Pinpoint the cell where the given text exists, returning its (x, y) midpoint coordinate. 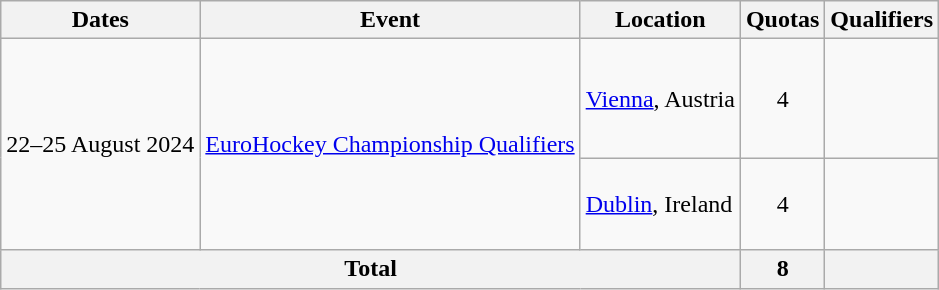
Location (660, 20)
Event (390, 20)
EuroHockey Championship Qualifiers (390, 144)
22–25 August 2024 (100, 144)
Quotas (782, 20)
Dublin, Ireland (660, 204)
Qualifiers (882, 20)
8 (782, 269)
Total (371, 269)
Dates (100, 20)
Vienna, Austria (660, 98)
